Provide the [x, y] coordinate of the cell's center where the given text is located.  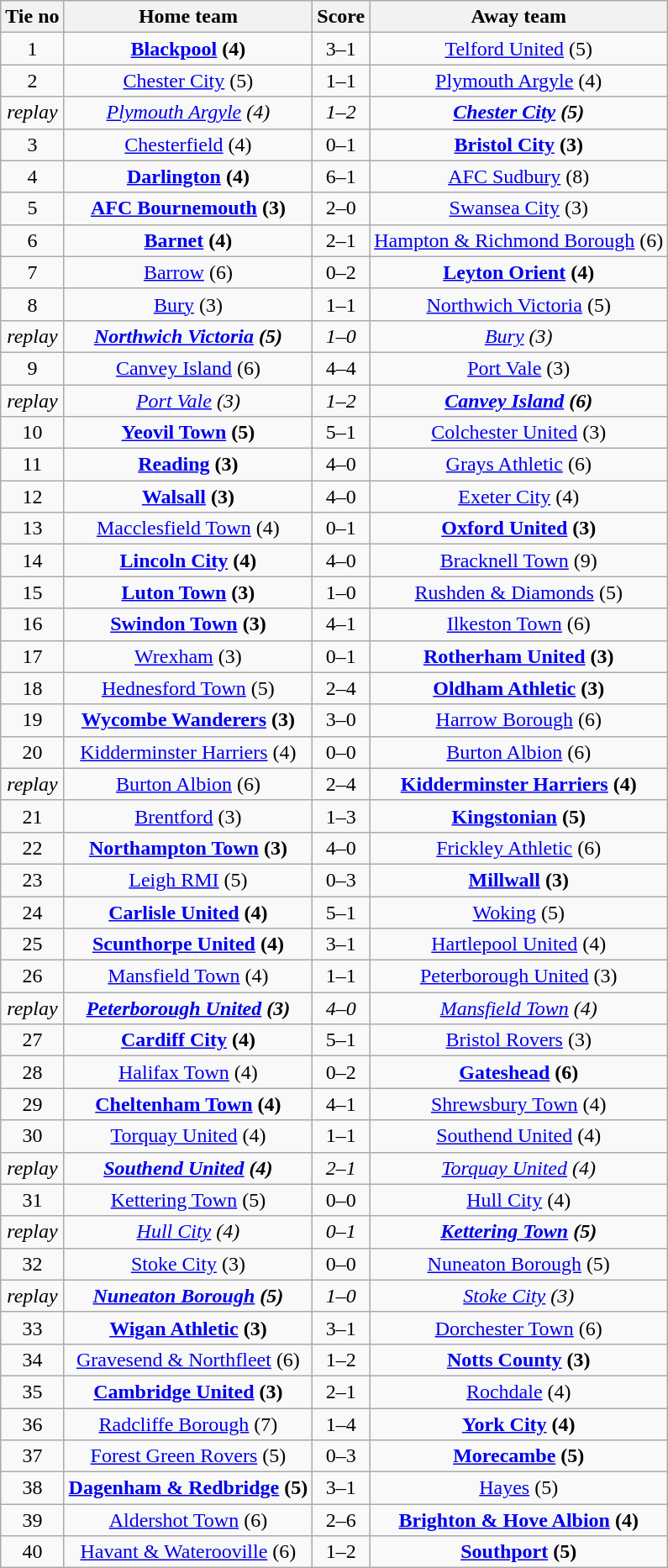
Blackpool (4) [188, 49]
Barrow (6) [188, 272]
26 [32, 976]
Cambridge United (3) [188, 1392]
Barnet (4) [188, 240]
22 [32, 848]
Cardiff City (4) [188, 1040]
Luton Town (3) [188, 592]
Rushden & Diamonds (5) [519, 592]
31 [32, 1200]
Bristol Rovers (3) [519, 1040]
24 [32, 912]
4–4 [341, 368]
6–1 [341, 176]
Gateshead (6) [519, 1072]
Yeovil Town (5) [188, 433]
Hartlepool United (4) [519, 944]
Radcliffe Borough (7) [188, 1424]
Dorchester Town (6) [519, 1328]
2 [32, 81]
12 [32, 497]
Northampton Town (3) [188, 848]
Reading (3) [188, 465]
19 [32, 720]
Darlington (4) [188, 176]
17 [32, 656]
Frickley Athletic (6) [519, 848]
Kingstonian (5) [519, 816]
25 [32, 944]
Macclesfield Town (4) [188, 529]
Forest Green Rovers (5) [188, 1456]
AFC Sudbury (8) [519, 176]
Grays Athletic (6) [519, 465]
8 [32, 304]
29 [32, 1104]
40 [32, 1552]
1–4 [341, 1424]
Dagenham & Redbridge (5) [188, 1488]
Rochdale (4) [519, 1392]
Morecambe (5) [519, 1456]
Southport (5) [519, 1552]
Notts County (3) [519, 1360]
11 [32, 465]
Carlisle United (4) [188, 912]
3–0 [341, 720]
32 [32, 1264]
9 [32, 368]
Bracknell Town (9) [519, 560]
14 [32, 560]
Swansea City (3) [519, 208]
Walsall (3) [188, 497]
Wycombe Wanderers (3) [188, 720]
18 [32, 688]
Chesterfield (4) [188, 145]
1 [32, 49]
Havant & Waterooville (6) [188, 1552]
7 [32, 272]
Exeter City (4) [519, 497]
AFC Bournemouth (3) [188, 208]
21 [32, 816]
38 [32, 1488]
Tie no [32, 17]
28 [32, 1072]
Oldham Athletic (3) [519, 688]
Aldershot Town (6) [188, 1520]
Score [341, 17]
34 [32, 1360]
13 [32, 529]
Hayes (5) [519, 1488]
6 [32, 240]
2–6 [341, 1520]
27 [32, 1040]
16 [32, 624]
Halifax Town (4) [188, 1072]
15 [32, 592]
Scunthorpe United (4) [188, 944]
3 [32, 145]
39 [32, 1520]
Brighton & Hove Albion (4) [519, 1520]
Hampton & Richmond Borough (6) [519, 240]
Bristol City (3) [519, 145]
Brentford (3) [188, 816]
10 [32, 433]
Oxford United (3) [519, 529]
37 [32, 1456]
30 [32, 1136]
20 [32, 752]
36 [32, 1424]
33 [32, 1328]
2–0 [341, 208]
Wrexham (3) [188, 656]
Wigan Athletic (3) [188, 1328]
Swindon Town (3) [188, 624]
Colchester United (3) [519, 433]
Shrewsbury Town (4) [519, 1104]
4 [32, 176]
Telford United (5) [519, 49]
1–3 [341, 816]
York City (4) [519, 1424]
Away team [519, 17]
Cheltenham Town (4) [188, 1104]
Lincoln City (4) [188, 560]
Harrow Borough (6) [519, 720]
Woking (5) [519, 912]
5 [32, 208]
Hednesford Town (5) [188, 688]
23 [32, 880]
Ilkeston Town (6) [519, 624]
Home team [188, 17]
Millwall (3) [519, 880]
Leyton Orient (4) [519, 272]
Leigh RMI (5) [188, 880]
Gravesend & Northfleet (6) [188, 1360]
Rotherham United (3) [519, 656]
35 [32, 1392]
